Find where the given text appears and provide that cell's center as (x, y) coordinate. 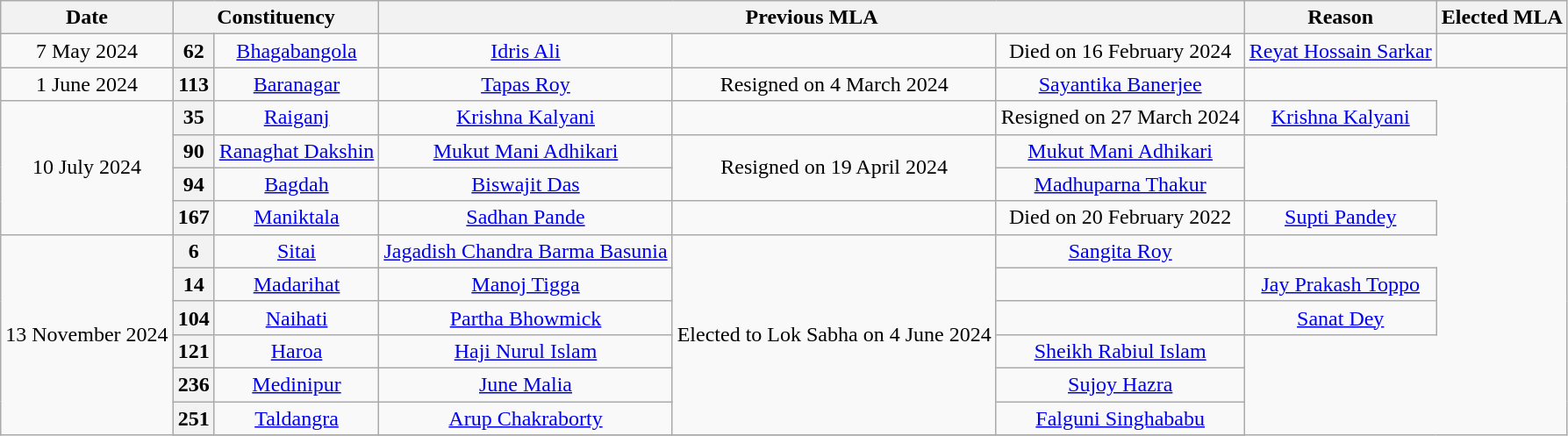
14 (193, 284)
Bhagabangola (297, 51)
6 (193, 251)
90 (193, 151)
Tapas Roy (526, 84)
Sheikh Rabiul Islam (1120, 351)
Medinipur (297, 384)
35 (193, 118)
236 (193, 384)
Died on 16 February 2024 (1120, 51)
13 November 2024 (87, 334)
Sayantika Banerjee (1120, 84)
Partha Bhowmick (526, 318)
Sujoy Hazra (1120, 384)
Supti Pandey (1341, 218)
Madarihat (297, 284)
Baranagar (297, 84)
113 (193, 84)
94 (193, 184)
Maniktala (297, 218)
Idris Ali (526, 51)
Haji Nurul Islam (526, 351)
Ranaghat Dakshin (297, 151)
167 (193, 218)
Biswajit Das (526, 184)
10 July 2024 (87, 168)
Sangita Roy (1120, 251)
Jay Prakash Toppo (1341, 284)
Elected to Lok Sabha on 4 June 2024 (834, 334)
62 (193, 51)
Bagdah (297, 184)
Reyat Hossain Sarkar (1341, 51)
Constituency (276, 18)
Resigned on 4 March 2024 (834, 84)
Raiganj (297, 118)
Taldangra (297, 418)
Naihati (297, 318)
121 (193, 351)
Arup Chakraborty (526, 418)
104 (193, 318)
Resigned on 19 April 2024 (834, 168)
Haroa (297, 351)
June Malia (526, 384)
Madhuparna Thakur (1120, 184)
Elected MLA (1502, 18)
Falguni Singhababu (1120, 418)
251 (193, 418)
7 May 2024 (87, 51)
Manoj Tigga (526, 284)
Previous MLA (812, 18)
Jagadish Chandra Barma Basunia (526, 251)
1 June 2024 (87, 84)
Sanat Dey (1341, 318)
Sadhan Pande (526, 218)
Sitai (297, 251)
Reason (1341, 18)
Resigned on 27 March 2024 (1120, 118)
Died on 20 February 2022 (1120, 218)
Date (87, 18)
